For the text-containing cell, return its midpoint in [X, Y] coordinate format. 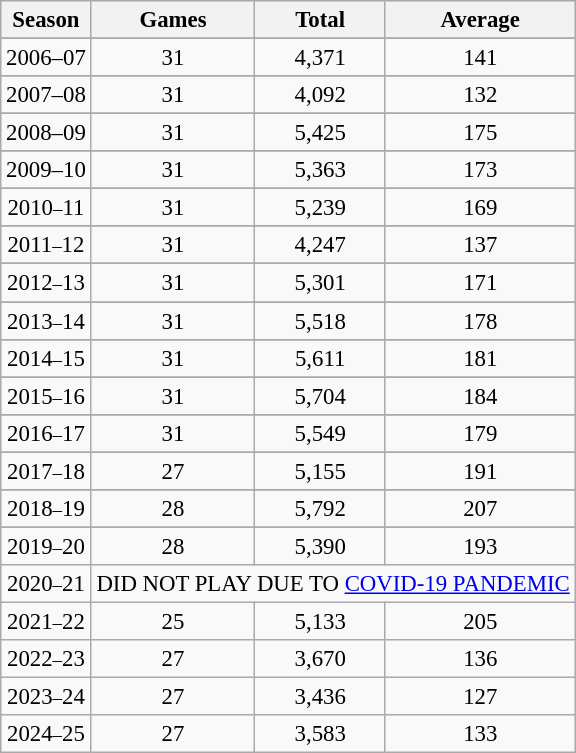
136 [480, 659]
207 [480, 509]
25 [173, 621]
3,670 [320, 659]
5,133 [320, 621]
5,518 [320, 321]
5,363 [320, 170]
5,549 [320, 433]
173 [480, 170]
132 [480, 95]
2014–15 [46, 358]
127 [480, 697]
3,436 [320, 697]
2011–12 [46, 245]
5,792 [320, 509]
2015–16 [46, 396]
178 [480, 321]
Average [480, 20]
2021–22 [46, 621]
141 [480, 58]
179 [480, 433]
175 [480, 133]
Games [173, 20]
2010–11 [46, 208]
5,704 [320, 396]
2012–13 [46, 283]
2017–18 [46, 471]
DID NOT PLAY DUE TO COVID-19 PANDEMIC [333, 584]
5,611 [320, 358]
133 [480, 734]
2013–14 [46, 321]
2023–24 [46, 697]
2022–23 [46, 659]
4,247 [320, 245]
2009–10 [46, 170]
4,092 [320, 95]
2016–17 [46, 433]
2006–07 [46, 58]
Season [46, 20]
5,301 [320, 283]
2019–20 [46, 546]
2024–25 [46, 734]
171 [480, 283]
3,583 [320, 734]
181 [480, 358]
Total [320, 20]
5,155 [320, 471]
184 [480, 396]
2018–19 [46, 509]
191 [480, 471]
5,425 [320, 133]
2007–08 [46, 95]
4,371 [320, 58]
169 [480, 208]
5,390 [320, 546]
2020–21 [46, 584]
193 [480, 546]
205 [480, 621]
137 [480, 245]
2008–09 [46, 133]
5,239 [320, 208]
